Provide the (X, Y) coordinate of the cell's center where the given text is located.  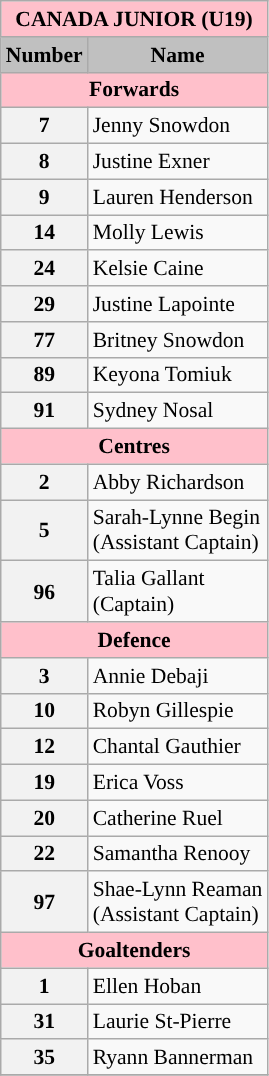
24 (44, 269)
Shae-Lynn Reaman(Assistant Captain) (178, 902)
10 (44, 711)
Goaltenders (134, 951)
Sarah-Lynne Begin(Assistant Captain) (178, 530)
Sydney Nosal (178, 411)
Keyona Tomiuk (178, 375)
Kelsie Caine (178, 269)
Defence (134, 640)
8 (44, 162)
91 (44, 411)
14 (44, 233)
77 (44, 340)
Britney Snowdon (178, 340)
Laurie St-Pierre (178, 1022)
Forwards (134, 90)
Ellen Hoban (178, 986)
Abby Richardson (178, 482)
Molly Lewis (178, 233)
1 (44, 986)
89 (44, 375)
3 (44, 676)
Annie Debaji (178, 676)
Robyn Gillespie (178, 711)
Samantha Renooy (178, 854)
Talia Gallant(Captain) (178, 592)
Centres (134, 447)
96 (44, 592)
Erica Voss (178, 783)
Name (178, 55)
Jenny Snowdon (178, 126)
97 (44, 902)
Justine Exner (178, 162)
Chantal Gauthier (178, 747)
Lauren Henderson (178, 197)
Catherine Ruel (178, 818)
22 (44, 854)
5 (44, 530)
12 (44, 747)
19 (44, 783)
Justine Lapointe (178, 304)
9 (44, 197)
35 (44, 1058)
31 (44, 1022)
29 (44, 304)
7 (44, 126)
CANADA JUNIOR (U19) (134, 19)
Number (44, 55)
2 (44, 482)
Ryann Bannerman (178, 1058)
20 (44, 818)
